Identify which cell holds the provided text, then report its (X, Y) central coordinate. 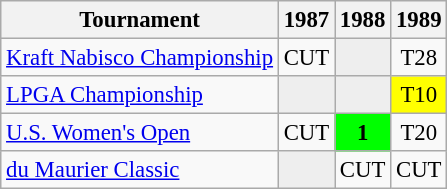
LPGA Championship (140, 95)
T28 (419, 58)
du Maurier Classic (140, 170)
1 (363, 133)
T20 (419, 133)
Tournament (140, 20)
1987 (306, 20)
1988 (363, 20)
U.S. Women's Open (140, 133)
1989 (419, 20)
Kraft Nabisco Championship (140, 58)
T10 (419, 95)
